For the text-containing cell, return its midpoint in (x, y) coordinate format. 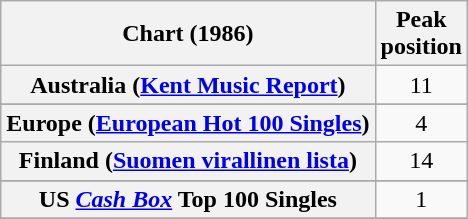
US Cash Box Top 100 Singles (188, 199)
Australia (Kent Music Report) (188, 85)
14 (421, 161)
Peakposition (421, 34)
Chart (1986) (188, 34)
11 (421, 85)
Finland (Suomen virallinen lista) (188, 161)
Europe (European Hot 100 Singles) (188, 123)
4 (421, 123)
1 (421, 199)
